Identify which cell holds the provided text, then report its (x, y) central coordinate. 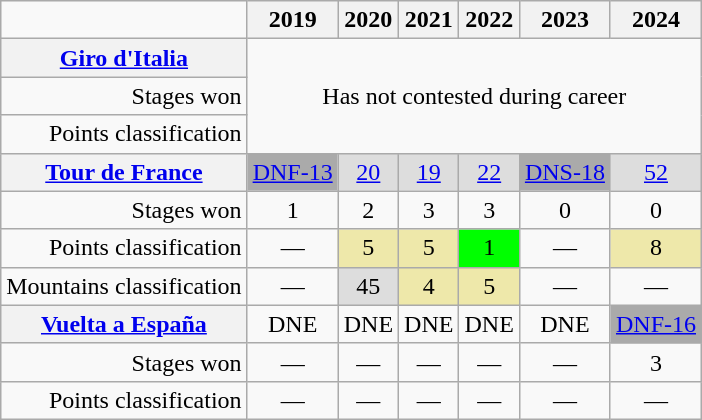
19 (429, 172)
DNF-13 (292, 172)
Mountains classification (124, 286)
2024 (656, 20)
4 (429, 286)
DNF-16 (656, 324)
Vuelta a España (124, 324)
8 (656, 248)
52 (656, 172)
DNS-18 (564, 172)
20 (368, 172)
Giro d'Italia (124, 58)
2022 (489, 20)
2 (368, 210)
2019 (292, 20)
22 (489, 172)
Has not contested during career (474, 96)
45 (368, 286)
Tour de France (124, 172)
2020 (368, 20)
2021 (429, 20)
2023 (564, 20)
